From the cell containing the given text, extract its center point as (x, y) coordinate. 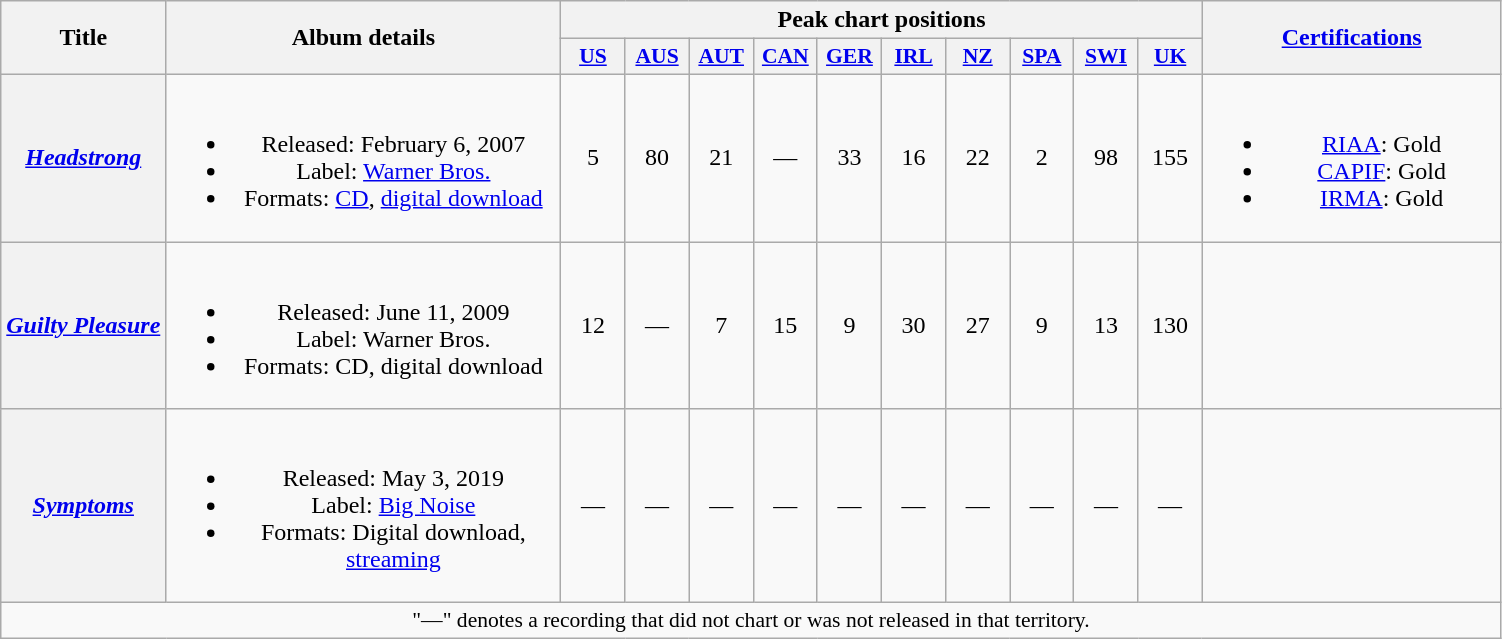
AUT (721, 57)
5 (593, 158)
7 (721, 326)
130 (1170, 326)
16 (914, 158)
Released: May 3, 2019Label: Big NoiseFormats: Digital download, streaming (364, 506)
SPA (1042, 57)
UK (1170, 57)
RIAA: GoldCAPIF: GoldIRMA: Gold (1352, 158)
Peak chart positions (882, 20)
98 (1106, 158)
Symptoms (84, 506)
"—" denotes a recording that did not chart or was not released in that territory. (751, 621)
13 (1106, 326)
80 (657, 158)
Guilty Pleasure (84, 326)
30 (914, 326)
SWI (1106, 57)
155 (1170, 158)
NZ (978, 57)
US (593, 57)
27 (978, 326)
12 (593, 326)
22 (978, 158)
2 (1042, 158)
15 (785, 326)
Released: June 11, 2009Label: Warner Bros.Formats: CD, digital download (364, 326)
Certifications (1352, 38)
21 (721, 158)
IRL (914, 57)
Headstrong (84, 158)
GER (849, 57)
AUS (657, 57)
Title (84, 38)
33 (849, 158)
Released: February 6, 2007Label: Warner Bros.Formats: CD, digital download (364, 158)
CAN (785, 57)
Album details (364, 38)
